Return [X, Y] of the center of cell containing provided text 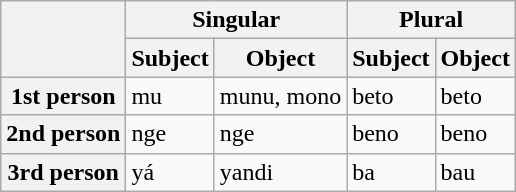
yandi [280, 172]
3rd person [64, 172]
Singular [236, 20]
bau [475, 172]
Plural [432, 20]
munu, mono [280, 96]
yá [170, 172]
mu [170, 96]
ba [391, 172]
2nd person [64, 134]
1st person [64, 96]
